Locate the cell with the specified text and output its (x, y) center coordinate. 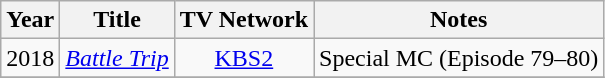
Special MC (Episode 79–80) (459, 58)
Notes (459, 20)
2018 (30, 58)
Year (30, 20)
Battle Trip (117, 58)
TV Network (244, 20)
Title (117, 20)
KBS2 (244, 58)
